Detect which cell encompasses the target text, then output its [x, y] center coordinate. 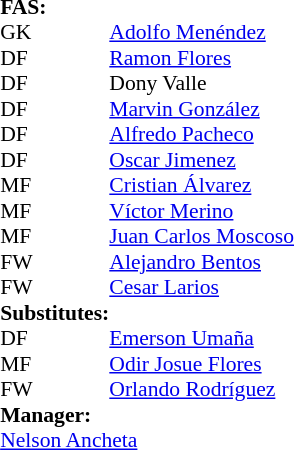
Oscar Jimenez [202, 160]
Manager: [147, 415]
Adolfo Menéndez [202, 33]
Substitutes: [54, 313]
Víctor Merino [202, 211]
GK [28, 33]
Dony Valle [202, 83]
Ramon Flores [202, 58]
Cristian Álvarez [202, 185]
Alejandro Bentos [202, 262]
Juan Carlos Moscoso [202, 237]
Emerson Umaña [202, 339]
Alfredo Pacheco [202, 135]
Orlando Rodríguez [202, 389]
Cesar Larios [202, 287]
Marvin González [202, 109]
Odir Josue Flores [202, 364]
